Search for the cell housing the specified text and yield its (x, y) center coordinate. 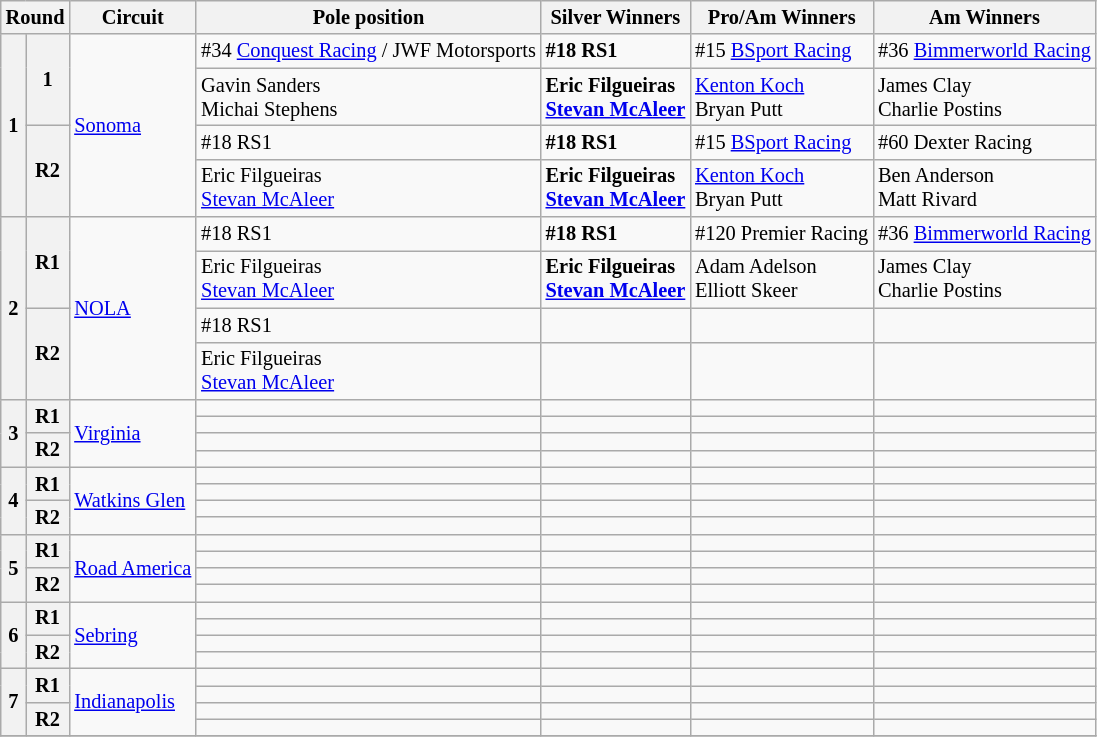
#120 Premier Racing (782, 234)
3 (14, 432)
Ben Anderson Matt Rivard (984, 188)
Indianapolis (132, 702)
Watkins Glen (132, 500)
Gavin Sanders Michai Stephens (368, 97)
2 (14, 308)
Pro/Am Winners (782, 17)
Am Winners (984, 17)
#34 Conquest Racing / JWF Motorsports (368, 51)
4 (14, 500)
Adam Adelson Elliott Skeer (782, 279)
#60 Dexter Racing (984, 142)
Silver Winners (616, 17)
NOLA (132, 308)
Circuit (132, 17)
Sonoma (132, 126)
Virginia (132, 432)
Sebring (132, 634)
Round (36, 17)
Pole position (368, 17)
Road America (132, 568)
6 (14, 634)
7 (14, 702)
5 (14, 568)
